Search for the cell housing the specified text and yield its [X, Y] center coordinate. 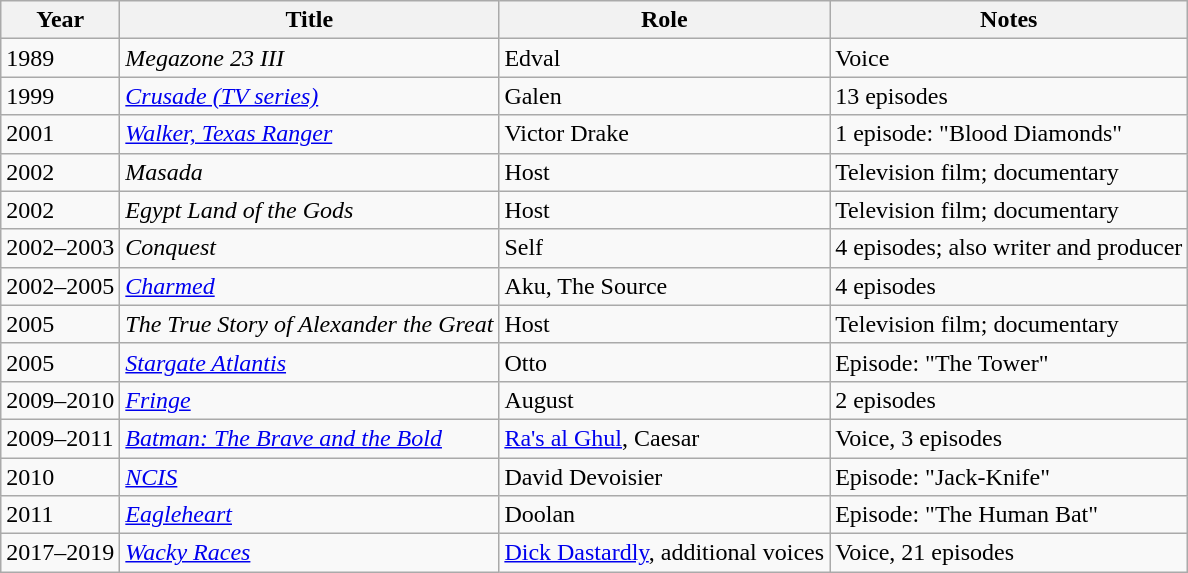
2011 [60, 515]
Walker, Texas Ranger [310, 134]
Victor Drake [664, 134]
Conquest [310, 248]
Year [60, 20]
Episode: "The Human Bat" [1009, 515]
Galen [664, 96]
Episode: "Jack-Knife" [1009, 477]
Batman: The Brave and the Bold [310, 438]
NCIS [310, 477]
David Devoisier [664, 477]
4 episodes [1009, 286]
Role [664, 20]
Title [310, 20]
2 episodes [1009, 400]
2001 [60, 134]
2009–2011 [60, 438]
Edval [664, 58]
The True Story of Alexander the Great [310, 324]
August [664, 400]
Wacky Races [310, 553]
Aku, The Source [664, 286]
2002–2003 [60, 248]
Voice, 21 episodes [1009, 553]
Charmed [310, 286]
Masada [310, 172]
Dick Dastardly, additional voices [664, 553]
Stargate Atlantis [310, 362]
Crusade (TV series) [310, 96]
2009–2010 [60, 400]
4 episodes; also writer and producer [1009, 248]
Egypt Land of the Gods [310, 210]
2010 [60, 477]
Notes [1009, 20]
Voice [1009, 58]
Self [664, 248]
Doolan [664, 515]
Fringe [310, 400]
Episode: "The Tower" [1009, 362]
Ra's al Ghul, Caesar [664, 438]
1 episode: "Blood Diamonds" [1009, 134]
1999 [60, 96]
Otto [664, 362]
Voice, 3 episodes [1009, 438]
2017–2019 [60, 553]
2002–2005 [60, 286]
1989 [60, 58]
Megazone 23 III [310, 58]
Eagleheart [310, 515]
13 episodes [1009, 96]
